Determine the [x, y] coordinate at the center of the cell enclosing the given text.  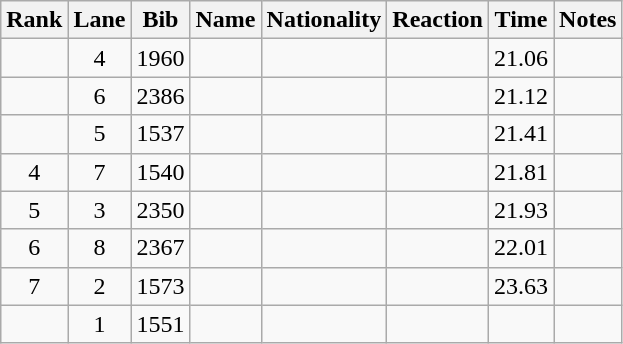
1 [100, 324]
2367 [160, 248]
2386 [160, 96]
21.41 [520, 134]
22.01 [520, 248]
21.06 [520, 58]
Rank [34, 20]
Name [226, 20]
21.93 [520, 210]
21.81 [520, 172]
23.63 [520, 286]
Notes [588, 20]
1540 [160, 172]
1573 [160, 286]
8 [100, 248]
1537 [160, 134]
1551 [160, 324]
1960 [160, 58]
3 [100, 210]
2350 [160, 210]
2 [100, 286]
21.12 [520, 96]
Nationality [324, 20]
Lane [100, 20]
Time [520, 20]
Bib [160, 20]
Reaction [438, 20]
